Provide the [x, y] coordinate of the cell's center where the given text is located.  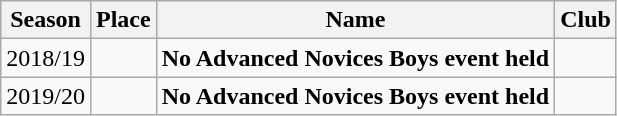
2019/20 [46, 96]
Name [355, 20]
Club [586, 20]
Place [123, 20]
2018/19 [46, 58]
Season [46, 20]
